Output the (X, Y) coordinate of the center of the cell containing the given text.  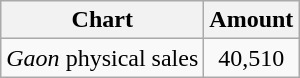
40,510 (252, 58)
Gaon physical sales (102, 58)
Chart (102, 20)
Amount (252, 20)
